Return the (x, y) coordinate for the center point of the cell that contains the specified text.  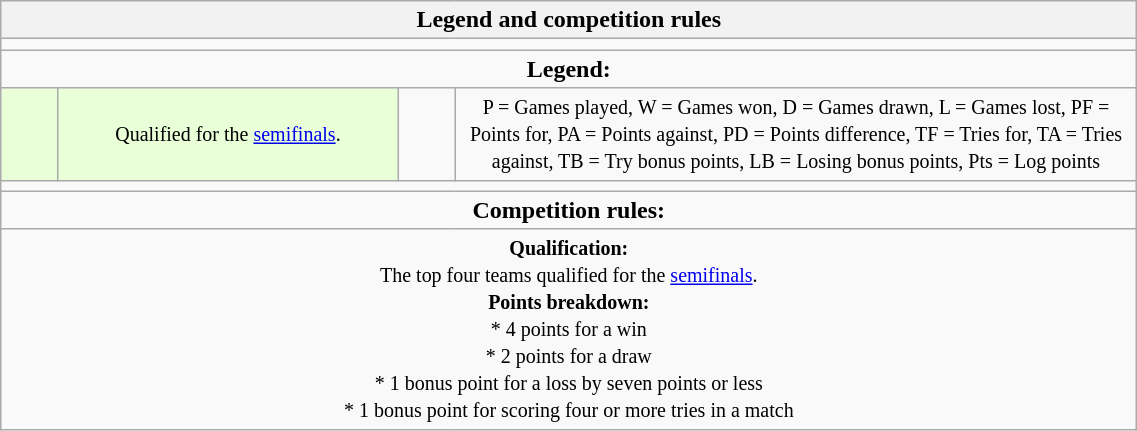
Qualified for the semifinals. (228, 134)
Competition rules: (569, 210)
Legend: (569, 69)
Legend and competition rules (569, 20)
